Return (X, Y) of the center of cell containing provided text 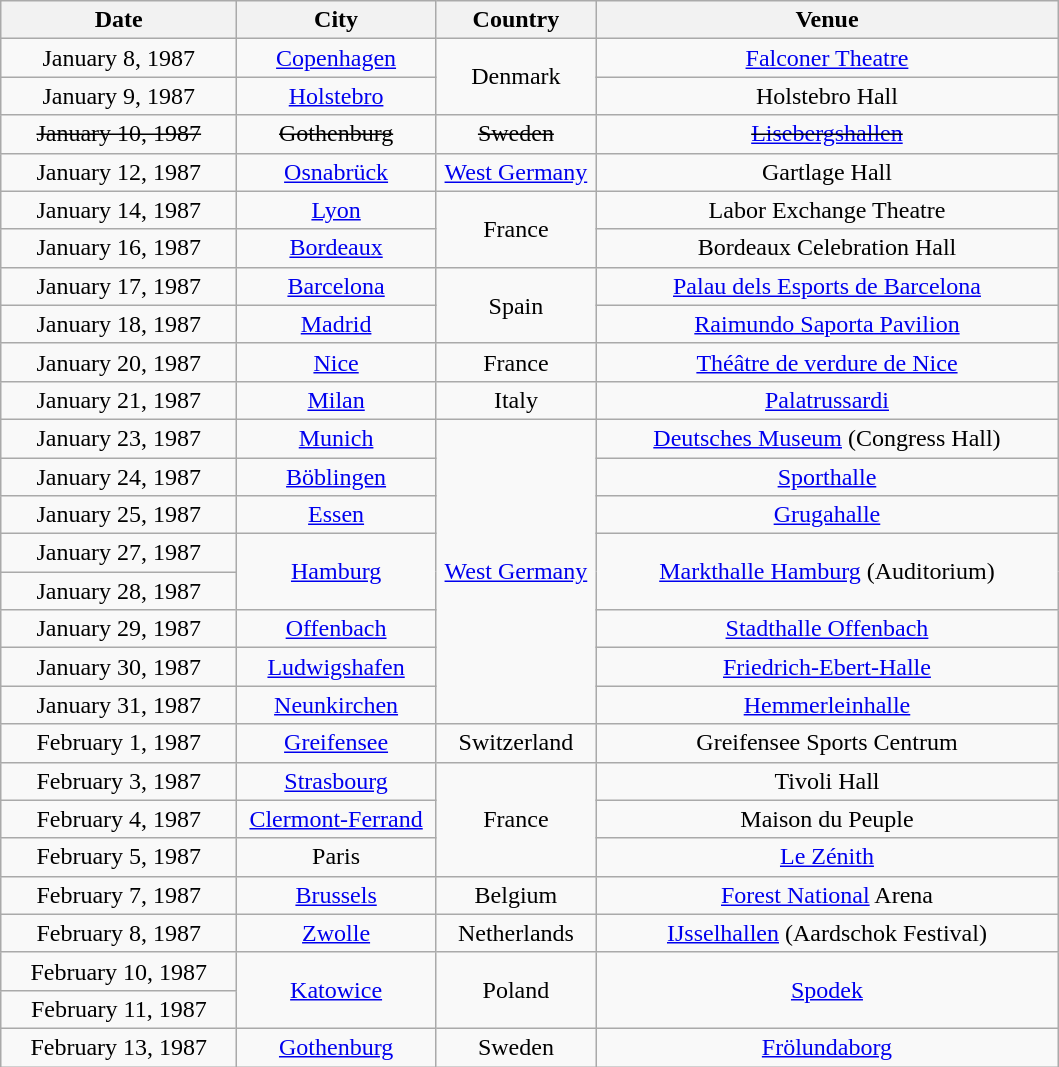
February 10, 1987 (119, 971)
Osnabrück (336, 172)
Country (516, 20)
January 18, 1987 (119, 324)
Netherlands (516, 933)
Lisebergshallen (826, 134)
January 21, 1987 (119, 400)
January 23, 1987 (119, 438)
Holstebro (336, 96)
January 25, 1987 (119, 515)
January 16, 1987 (119, 248)
January 12, 1987 (119, 172)
February 11, 1987 (119, 1009)
Greifensee (336, 743)
Spain (516, 305)
Copenhagen (336, 58)
February 3, 1987 (119, 781)
Belgium (516, 895)
Switzerland (516, 743)
January 27, 1987 (119, 553)
January 24, 1987 (119, 477)
Zwolle (336, 933)
February 8, 1987 (119, 933)
Forest National Arena (826, 895)
February 7, 1987 (119, 895)
Lyon (336, 210)
January 28, 1987 (119, 591)
Italy (516, 400)
Paris (336, 857)
IJsselhallen (Aardschok Festival) (826, 933)
Gartlage Hall (826, 172)
February 4, 1987 (119, 819)
Hamburg (336, 572)
Offenbach (336, 629)
Bordeaux Celebration Hall (826, 248)
Poland (516, 990)
Falconer Theatre (826, 58)
January 8, 1987 (119, 58)
Neunkirchen (336, 705)
Labor Exchange Theatre (826, 210)
January 10, 1987 (119, 134)
Hemmerleinhalle (826, 705)
Raimundo Saporta Pavilion (826, 324)
January 31, 1987 (119, 705)
Friedrich-Ebert-Halle (826, 667)
Brussels (336, 895)
Denmark (516, 77)
Greifensee Sports Centrum (826, 743)
Bordeaux (336, 248)
February 13, 1987 (119, 1047)
Maison du Peuple (826, 819)
Spodek (826, 990)
Böblingen (336, 477)
Madrid (336, 324)
Le Zénith (826, 857)
January 30, 1987 (119, 667)
January 14, 1987 (119, 210)
Ludwigshafen (336, 667)
Strasbourg (336, 781)
Clermont-Ferrand (336, 819)
Markthalle Hamburg (Auditorium) (826, 572)
Stadthalle Offenbach (826, 629)
Barcelona (336, 286)
Grugahalle (826, 515)
Frölundaborg (826, 1047)
January 20, 1987 (119, 362)
Holstebro Hall (826, 96)
January 17, 1987 (119, 286)
January 9, 1987 (119, 96)
February 1, 1987 (119, 743)
Essen (336, 515)
Munich (336, 438)
Palau dels Esports de Barcelona (826, 286)
Théâtre de verdure de Nice (826, 362)
Milan (336, 400)
Sporthalle (826, 477)
Katowice (336, 990)
Palatrussardi (826, 400)
Tivoli Hall (826, 781)
Date (119, 20)
February 5, 1987 (119, 857)
City (336, 20)
January 29, 1987 (119, 629)
Venue (826, 20)
Deutsches Museum (Congress Hall) (826, 438)
Nice (336, 362)
